Detect which cell encompasses the target text, then output its [X, Y] center coordinate. 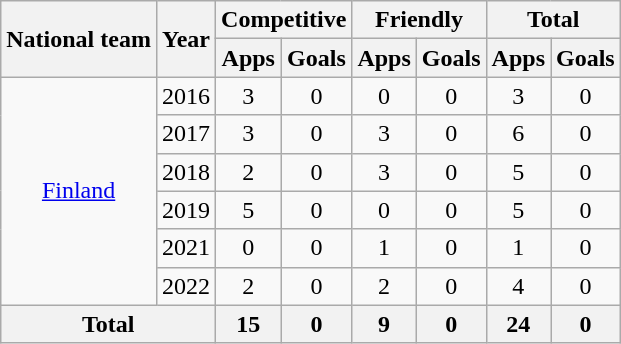
4 [518, 286]
2017 [186, 134]
15 [248, 324]
9 [384, 324]
2016 [186, 96]
2022 [186, 286]
Competitive [284, 20]
24 [518, 324]
Finland [79, 191]
Friendly [419, 20]
2021 [186, 248]
Year [186, 39]
National team [79, 39]
2018 [186, 172]
6 [518, 134]
2019 [186, 210]
